From the cell containing the given text, extract its center point as (x, y) coordinate. 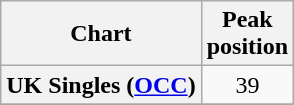
Peakposition (247, 34)
39 (247, 85)
UK Singles (OCC) (101, 85)
Chart (101, 34)
